Find where the given text appears and provide that cell's center as (x, y) coordinate. 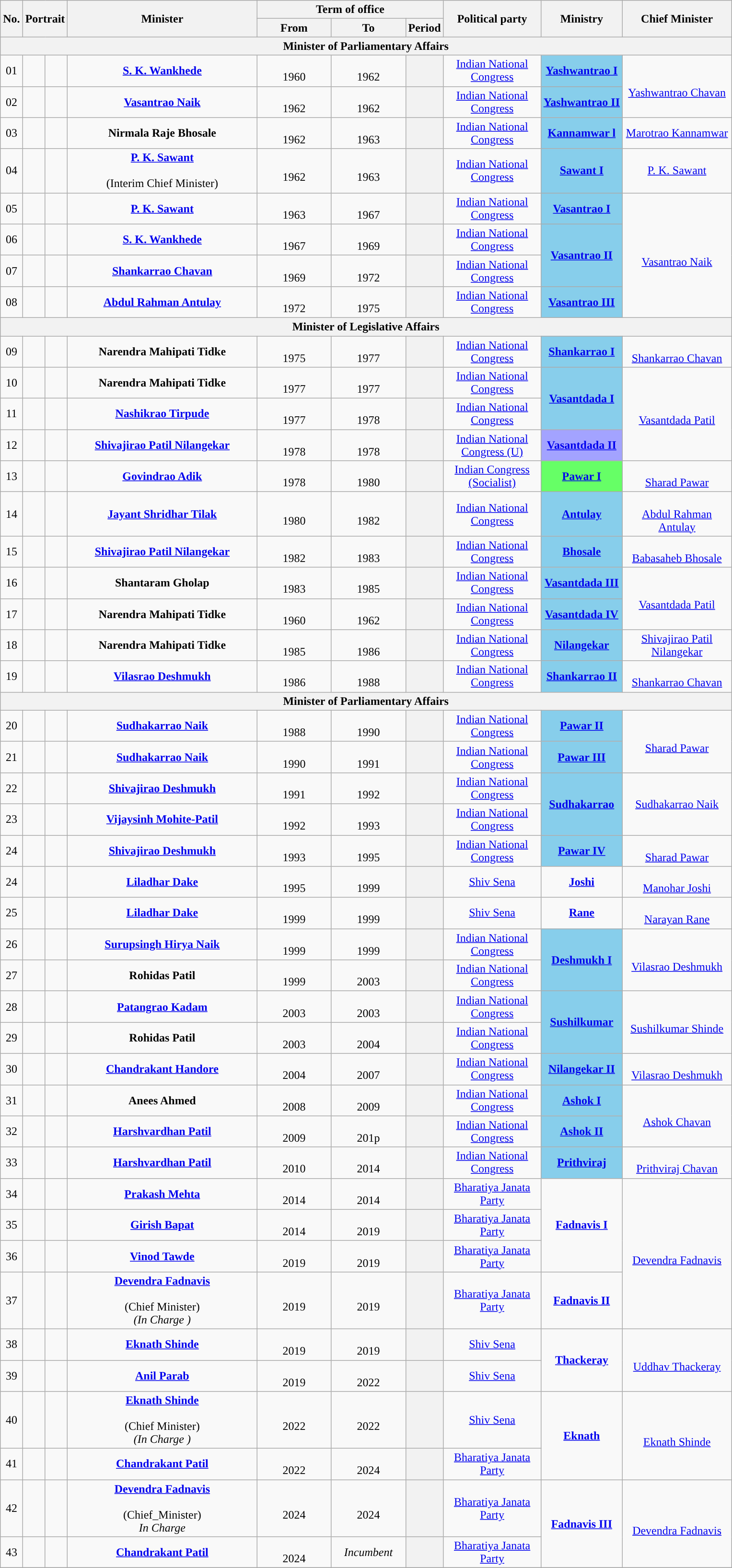
Nashikrao Tirpude (162, 414)
43 (12, 1553)
Govindrao Adik (162, 477)
Ashok I (581, 1100)
Fadnavis III (581, 1524)
07 (12, 270)
Rane (581, 913)
Sushilkumar (581, 1022)
21 (12, 757)
20 (12, 726)
2008 (294, 1100)
Nilangekar (581, 645)
Jayant Shridhar Tilak (162, 514)
17 (12, 614)
Surupsingh Hirya Naik (162, 945)
Vinod Tawde (162, 1256)
02 (12, 102)
13 (12, 477)
36 (12, 1256)
Pawar I (581, 477)
Eknath Shinde (Chief Minister) (In Charge ) (162, 1420)
Uddhav Thackeray (677, 1360)
Vasantrao III (581, 302)
Portrait (45, 19)
Prithviraj Chavan (677, 1162)
Vasantrao II (581, 255)
Deshmukh I (581, 960)
Bhosale (581, 551)
06 (12, 240)
Yashwantrao Chavan (677, 86)
39 (12, 1375)
16 (12, 583)
40 (12, 1420)
Chief Minister (677, 19)
03 (12, 133)
Term of office (350, 10)
Incumbent (368, 1553)
Minister (162, 19)
Ashok Chavan (677, 1116)
Vasantdada II (581, 445)
Pawar III (581, 757)
27 (12, 975)
25 (12, 913)
Marotrao Kannamwar (677, 133)
Chandrakant Handore (162, 1069)
22 (12, 788)
Shantaram Gholap (162, 583)
28 (12, 1007)
Antulay (581, 514)
Indian National Congress (U) (492, 445)
Prakash Mehta (162, 1194)
Manohar Joshi (677, 882)
Yashwantrao I (581, 71)
Vasantrao I (581, 208)
41 (12, 1464)
15 (12, 551)
Eknath (581, 1436)
From (294, 28)
Pawar IV (581, 851)
Political party (492, 19)
19 (12, 676)
Shankarrao II (581, 676)
26 (12, 945)
05 (12, 208)
14 (12, 514)
12 (12, 445)
To (368, 28)
23 (12, 819)
01 (12, 71)
Period (425, 28)
10 (12, 383)
Fadnavis I (581, 1225)
31 (12, 1100)
37 (12, 1300)
35 (12, 1225)
Ministry (581, 19)
08 (12, 302)
04 (12, 171)
Anees Ahmed (162, 1100)
P. K. Sawant (Interim Chief Minister) (162, 171)
Vasantdada I (581, 398)
38 (12, 1345)
42 (12, 1509)
Minister of Legislative Affairs (366, 327)
Babasaheb Bhosale (677, 551)
No. (12, 19)
33 (12, 1162)
Prithviraj (581, 1162)
Pawar II (581, 726)
Vasantdada IV (581, 614)
11 (12, 414)
Kannamwar l (581, 133)
Sushilkumar Shinde (677, 1022)
Patangrao Kadam (162, 1007)
34 (12, 1194)
Joshi (581, 882)
Ashok II (581, 1132)
Anil Parab (162, 1375)
Sawant I (581, 171)
Thackeray (581, 1360)
32 (12, 1132)
Indian Congress (Socialist) (492, 477)
Devendra Fadnavis (Chief Minister) (In Charge ) (162, 1300)
Nilangekar II (581, 1069)
29 (12, 1038)
Sudhakarrao (581, 804)
Yashwantrao II (581, 102)
Girish Bapat (162, 1225)
2010 (294, 1162)
Narayan Rane (677, 913)
09 (12, 351)
Devendra Fadnavis (Chief_Minister) In Charge (162, 1509)
30 (12, 1069)
Shankarrao I (581, 351)
Nirmala Raje Bhosale (162, 133)
2007 (368, 1069)
18 (12, 645)
Vasantdada III (581, 583)
201p (368, 1132)
Vijaysinh Mohite-Patil (162, 819)
Fadnavis II (581, 1300)
